Provide the [x, y] coordinate of the cell's center where the given text is located.  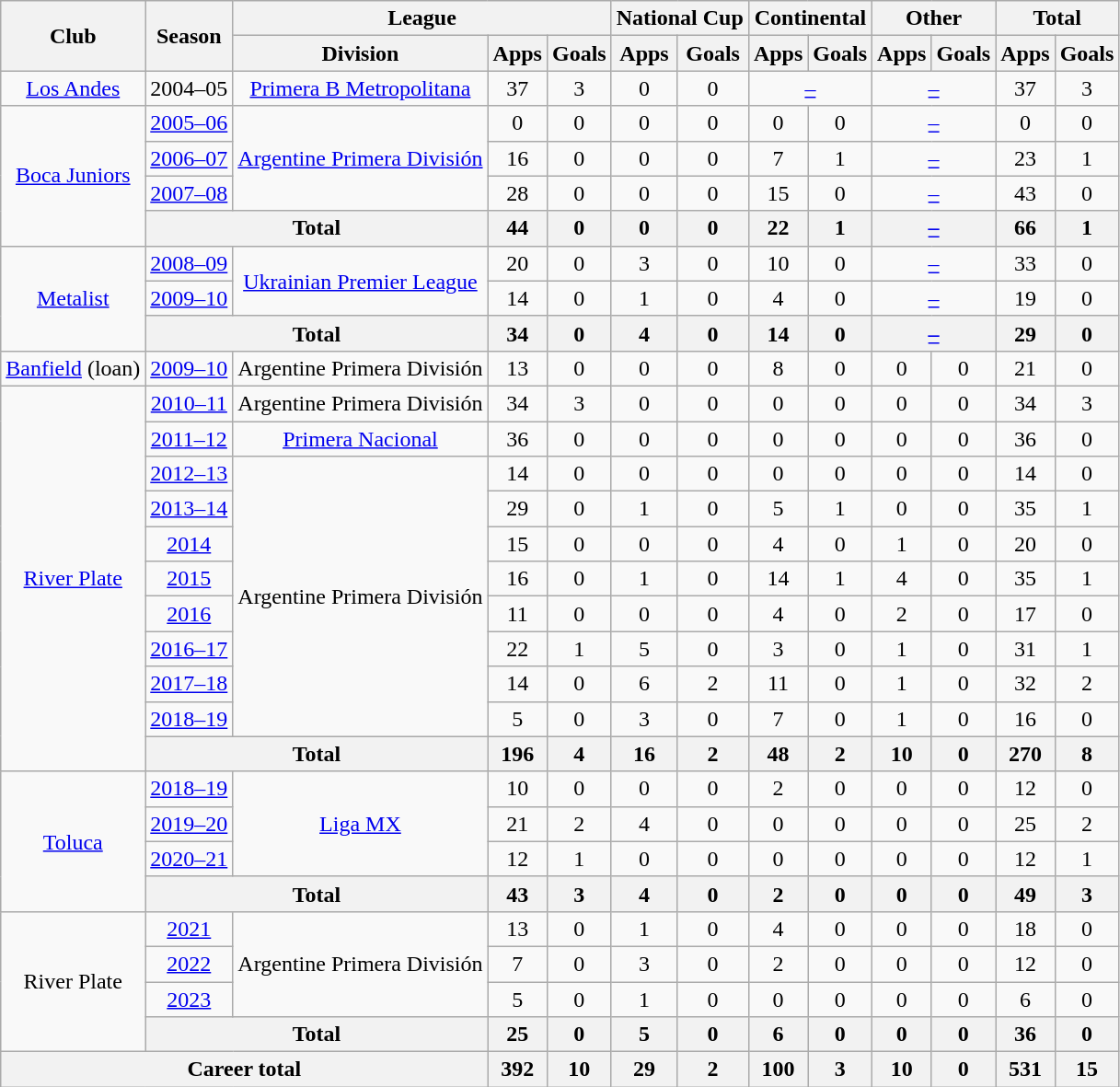
2007–08 [190, 193]
392 [517, 1070]
Other [934, 18]
28 [517, 193]
2005–06 [190, 123]
Continental [810, 18]
66 [1025, 228]
2023 [190, 999]
44 [517, 228]
2010–11 [190, 403]
19 [1025, 298]
Ukrainian Premier League [361, 281]
196 [517, 754]
48 [778, 754]
2015 [190, 579]
31 [1025, 649]
2004–05 [190, 88]
Career total [245, 1070]
2020–21 [190, 859]
Club [74, 36]
2012–13 [190, 474]
Metalist [74, 298]
Season [190, 36]
2016–17 [190, 649]
2008–09 [190, 263]
2016 [190, 614]
Liga MX [361, 824]
2022 [190, 964]
17 [1025, 614]
33 [1025, 263]
531 [1025, 1070]
270 [1025, 754]
2011–12 [190, 439]
Banfield (loan) [74, 368]
18 [1025, 929]
Toluca [74, 841]
2014 [190, 544]
23 [1025, 158]
Division [361, 53]
2013–14 [190, 509]
2017–18 [190, 684]
2021 [190, 929]
National Cup [679, 18]
2019–20 [190, 824]
100 [778, 1070]
Primera Nacional [361, 439]
Boca Juniors [74, 176]
2006–07 [190, 158]
32 [1025, 684]
Los Andes [74, 88]
49 [1025, 894]
League [421, 18]
Primera B Metropolitana [361, 88]
